Locate the cell with the specified text and output its [x, y] center coordinate. 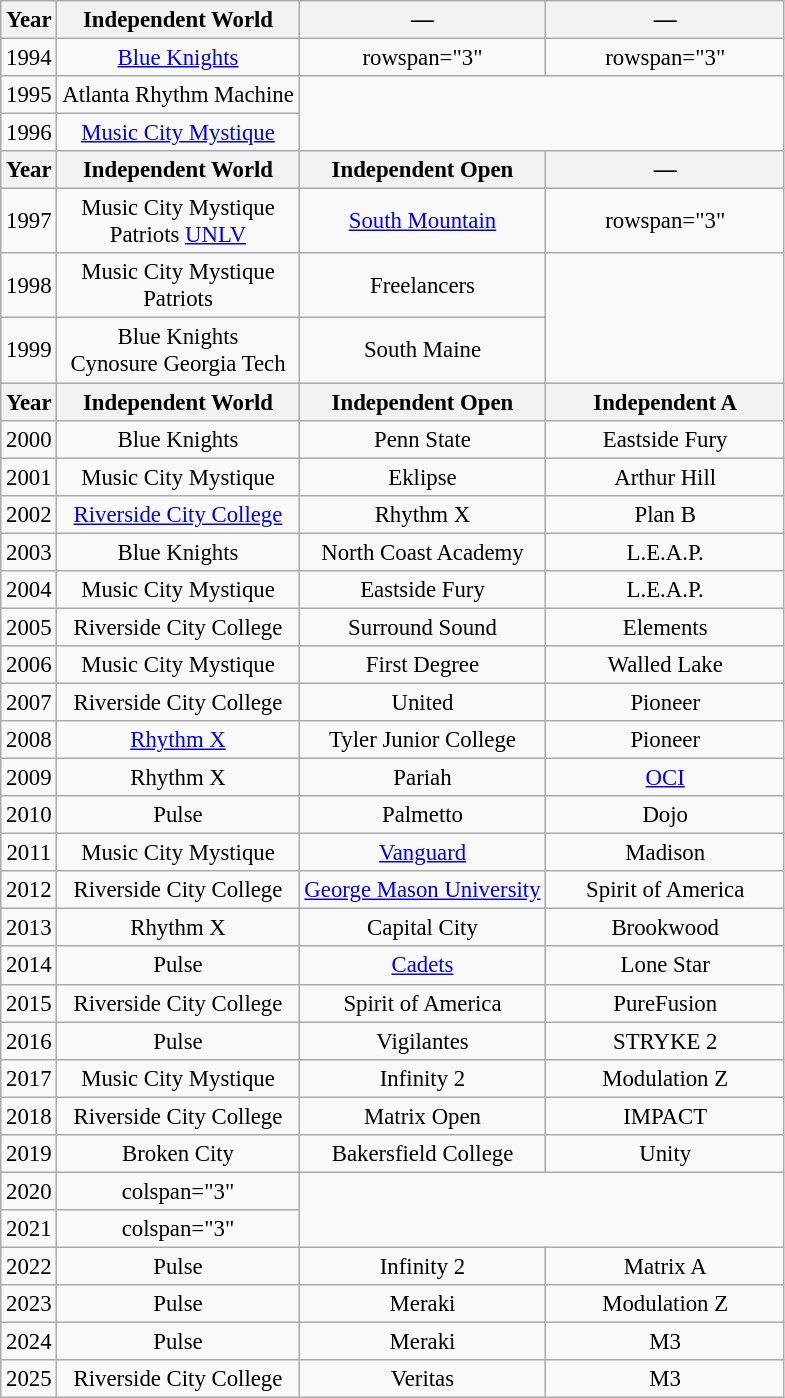
STRYKE 2 [666, 1041]
Cadets [422, 966]
2022 [29, 1266]
Bakersfield College [422, 1154]
2023 [29, 1304]
2021 [29, 1229]
Broken City [178, 1154]
Music City Mystique Patriots [178, 286]
1996 [29, 133]
Surround Sound [422, 627]
Elements [666, 627]
Arthur Hill [666, 477]
IMPACT [666, 1116]
PureFusion [666, 1003]
Vanguard [422, 853]
2015 [29, 1003]
2009 [29, 778]
1998 [29, 286]
Music City Mystique Patriots UNLV [178, 222]
Tyler Junior College [422, 740]
Brookwood [666, 928]
Dojo [666, 815]
1994 [29, 58]
OCI [666, 778]
2017 [29, 1078]
Matrix Open [422, 1116]
2003 [29, 552]
Palmetto [422, 815]
2016 [29, 1041]
First Degree [422, 665]
Blue Knights Cynosure Georgia Tech [178, 350]
2013 [29, 928]
Penn State [422, 439]
2005 [29, 627]
2011 [29, 853]
Pariah [422, 778]
Capital City [422, 928]
Eklipse [422, 477]
Walled Lake [666, 665]
2001 [29, 477]
2025 [29, 1379]
Vigilantes [422, 1041]
2014 [29, 966]
Atlanta Rhythm Machine [178, 95]
Unity [666, 1154]
Veritas [422, 1379]
2006 [29, 665]
2002 [29, 514]
Plan B [666, 514]
1999 [29, 350]
North Coast Academy [422, 552]
2012 [29, 890]
United [422, 702]
George Mason University [422, 890]
Lone Star [666, 966]
2000 [29, 439]
2008 [29, 740]
2007 [29, 702]
2004 [29, 590]
1995 [29, 95]
1997 [29, 222]
Independent A [666, 402]
2019 [29, 1154]
2018 [29, 1116]
Matrix A [666, 1266]
2010 [29, 815]
Freelancers [422, 286]
South Mountain [422, 222]
South Maine [422, 350]
Madison [666, 853]
2020 [29, 1191]
2024 [29, 1342]
